Identify which cell holds the provided text, then report its (X, Y) central coordinate. 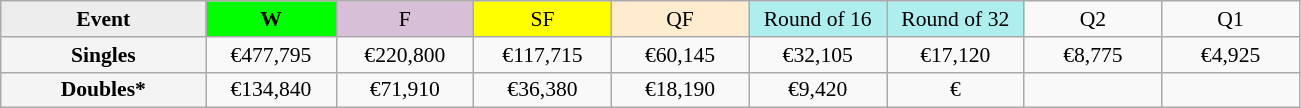
€8,775 (1093, 55)
€18,190 (680, 90)
€32,105 (818, 55)
Event (104, 19)
€9,420 (818, 90)
Singles (104, 55)
Q1 (1231, 19)
€71,910 (405, 90)
€60,145 (680, 55)
€117,715 (543, 55)
€ (955, 90)
€4,925 (1231, 55)
Doubles* (104, 90)
€477,795 (271, 55)
QF (680, 19)
Q2 (1093, 19)
F (405, 19)
W (271, 19)
SF (543, 19)
Round of 32 (955, 19)
€220,800 (405, 55)
Round of 16 (818, 19)
€36,380 (543, 90)
€17,120 (955, 55)
€134,840 (271, 90)
